From the cell containing the given text, extract its center point as (x, y) coordinate. 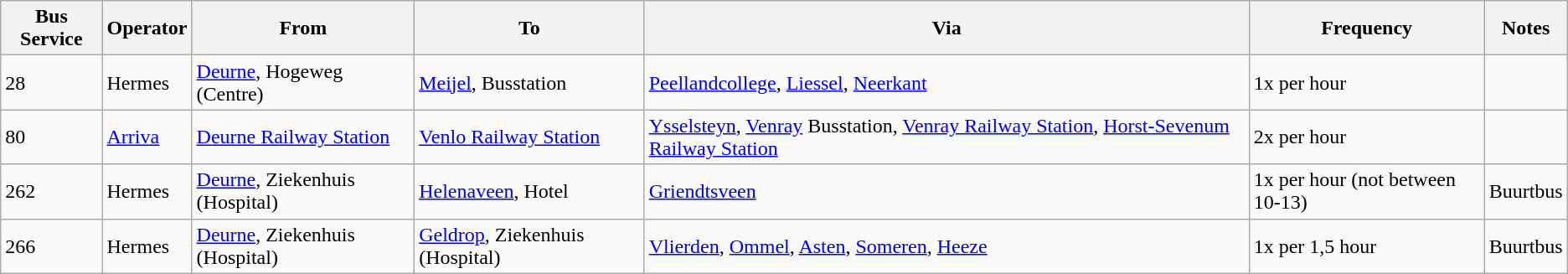
80 (52, 137)
Deurne Railway Station (303, 137)
Peellandcollege, Liessel, Neerkant (946, 82)
Arriva (147, 137)
Notes (1526, 28)
Deurne, Hogeweg (Centre) (303, 82)
Via (946, 28)
Geldrop, Ziekenhuis (Hospital) (529, 246)
Griendtsveen (946, 191)
From (303, 28)
28 (52, 82)
Ysselsteyn, Venray Busstation, Venray Railway Station, Horst-Sevenum Railway Station (946, 137)
2x per hour (1367, 137)
Frequency (1367, 28)
Meijel, Busstation (529, 82)
Bus Service (52, 28)
Venlo Railway Station (529, 137)
266 (52, 246)
Operator (147, 28)
1x per hour (1367, 82)
1x per 1,5 hour (1367, 246)
Helenaveen, Hotel (529, 191)
Vlierden, Ommel, Asten, Someren, Heeze (946, 246)
262 (52, 191)
1x per hour (not between 10-13) (1367, 191)
To (529, 28)
